Scan for the cell matching the given text and deliver its (x, y) coordinate at center. 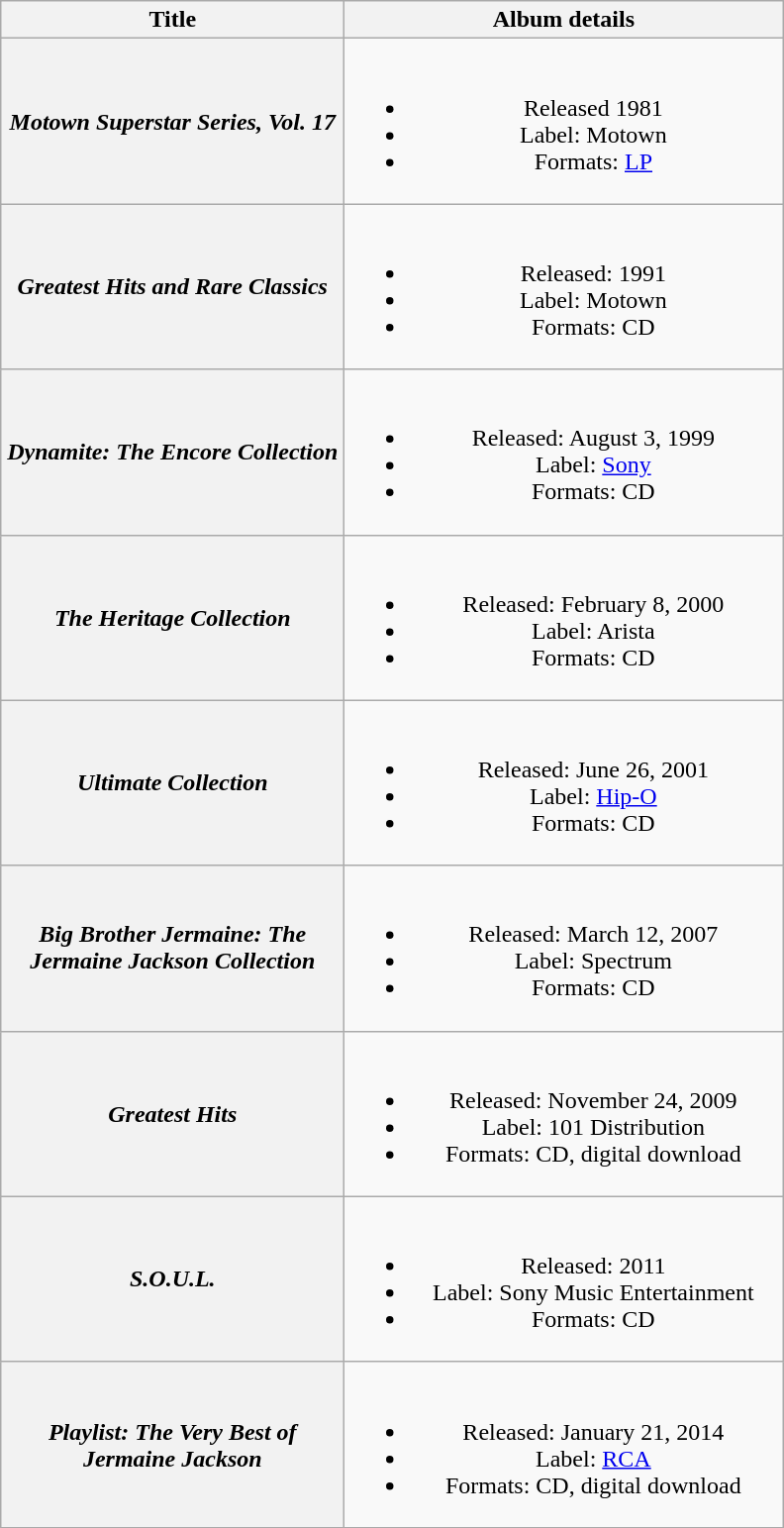
Playlist: The Very Best of Jermaine Jackson (172, 1444)
Released: 2011Label: Sony Music EntertainmentFormats: CD (564, 1279)
Released: 1991Label: MotownFormats: CD (564, 287)
Motown Superstar Series, Vol. 17 (172, 121)
Released 1981Label: MotownFormats: LP (564, 121)
Released: June 26, 2001Label: Hip-OFormats: CD (564, 782)
Album details (564, 20)
Released: August 3, 1999Label: SonyFormats: CD (564, 452)
Dynamite: The Encore Collection (172, 452)
Greatest Hits (172, 1113)
Big Brother Jermaine: The Jermaine Jackson Collection (172, 949)
Title (172, 20)
Greatest Hits and Rare Classics (172, 287)
Released: February 8, 2000Label: AristaFormats: CD (564, 618)
Released: January 21, 2014Label: RCAFormats: CD, digital download (564, 1444)
Released: March 12, 2007Label: SpectrumFormats: CD (564, 949)
Ultimate Collection (172, 782)
S.O.U.L. (172, 1279)
Released: November 24, 2009Label: 101 DistributionFormats: CD, digital download (564, 1113)
The Heritage Collection (172, 618)
